Extract the (X, Y) coordinate from the center of the cell holding the provided text.  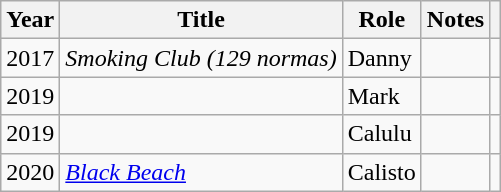
Year (30, 20)
Calisto (382, 172)
Danny (382, 58)
Title (201, 20)
Smoking Club (129 normas) (201, 58)
Mark (382, 96)
Calulu (382, 134)
Notes (455, 20)
2017 (30, 58)
Role (382, 20)
Black Beach (201, 172)
2020 (30, 172)
